Return the [X, Y] coordinate for the center point of the cell that contains the specified text.  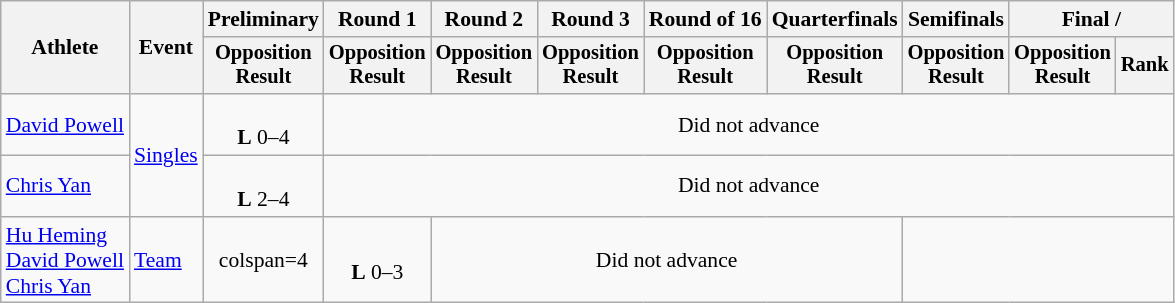
Final / [1091, 19]
L 0–4 [264, 124]
Rank [1145, 66]
Round of 16 [706, 19]
Singles [166, 155]
Preliminary [264, 19]
Round 3 [590, 19]
David Powell [65, 124]
Chris Yan [65, 186]
Event [166, 48]
Quarterfinals [835, 19]
Round 1 [378, 19]
Semifinals [956, 19]
Athlete [65, 48]
Round 2 [484, 19]
L 2–4 [264, 186]
